From the cell containing the given text, extract its center point as [X, Y] coordinate. 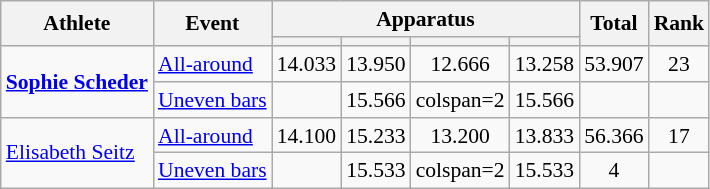
23 [680, 64]
15.233 [376, 136]
13.200 [460, 136]
13.950 [376, 64]
Total [614, 24]
Event [212, 24]
53.907 [614, 64]
12.666 [460, 64]
Rank [680, 24]
13.833 [544, 136]
Elisabeth Seitz [77, 154]
14.033 [306, 64]
Sophie Scheder [77, 82]
17 [680, 136]
Athlete [77, 24]
13.258 [544, 64]
56.366 [614, 136]
14.100 [306, 136]
4 [614, 171]
Apparatus [426, 19]
